Scan for the cell matching the given text and deliver its (x, y) coordinate at center. 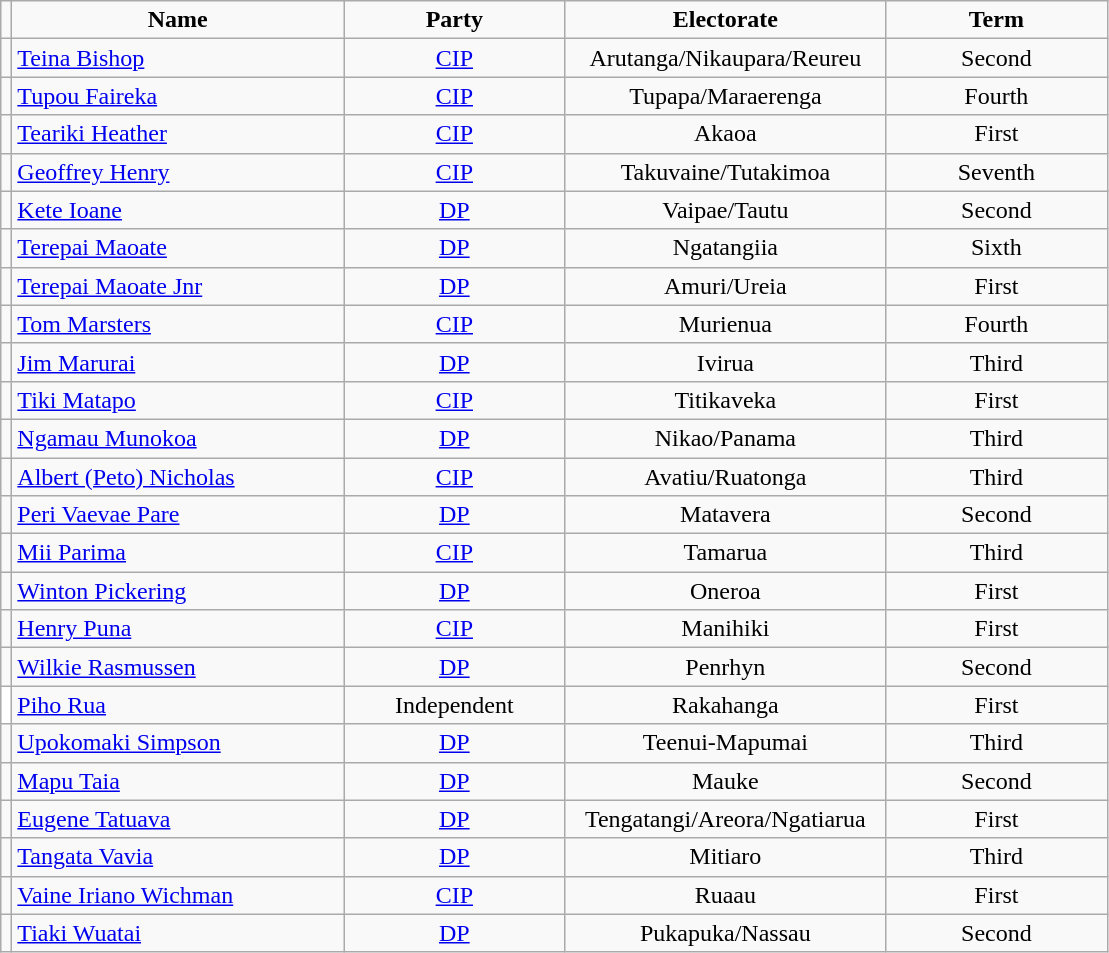
Tengatangi/Areora/Ngatiarua (726, 819)
Tiki Matapo (178, 400)
Henry Puna (178, 629)
Wilkie Rasmussen (178, 667)
Tangata Vavia (178, 857)
Akaoa (726, 134)
Eugene Tatuava (178, 819)
Matavera (726, 515)
Teina Bishop (178, 58)
Tamarua (726, 553)
Vaipae/Tautu (726, 210)
Tupou Faireka (178, 96)
Party (454, 20)
Arutanga/Nikaupara/Reureu (726, 58)
Mitiaro (726, 857)
Jim Marurai (178, 362)
Nikao/Panama (726, 438)
Ivirua (726, 362)
Sixth (996, 248)
Titikaveka (726, 400)
Term (996, 20)
Murienua (726, 324)
Mii Parima (178, 553)
Name (178, 20)
Oneroa (726, 591)
Takuvaine/Tutakimoa (726, 172)
Mauke (726, 781)
Kete Ioane (178, 210)
Penrhyn (726, 667)
Peri Vaevae Pare (178, 515)
Seventh (996, 172)
Tom Marsters (178, 324)
Tupapa/Maraerenga (726, 96)
Mapu Taia (178, 781)
Terepai Maoate Jnr (178, 286)
Vaine Iriano Wichman (178, 895)
Amuri/Ureia (726, 286)
Teenui-Mapumai (726, 743)
Teariki Heather (178, 134)
Geoffrey Henry (178, 172)
Avatiu/Ruatonga (726, 477)
Terepai Maoate (178, 248)
Upokomaki Simpson (178, 743)
Independent (454, 705)
Ngamau Munokoa (178, 438)
Winton Pickering (178, 591)
Piho Rua (178, 705)
Pukapuka/Nassau (726, 933)
Manihiki (726, 629)
Albert (Peto) Nicholas (178, 477)
Ngatangiia (726, 248)
Ruaau (726, 895)
Rakahanga (726, 705)
Tiaki Wuatai (178, 933)
Electorate (726, 20)
